Return the (X, Y) coordinate for the center point of the cell that contains the specified text.  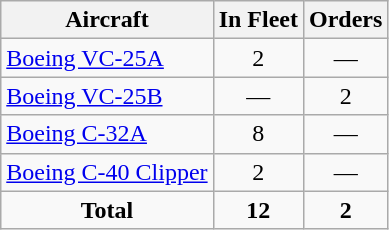
Boeing C-32A (107, 134)
Boeing C-40 Clipper (107, 172)
Aircraft (107, 20)
Boeing VC-25B (107, 96)
Total (107, 210)
Orders (346, 20)
Boeing VC-25A (107, 58)
8 (258, 134)
12 (258, 210)
In Fleet (258, 20)
